From the cell containing the given text, extract its center point as (x, y) coordinate. 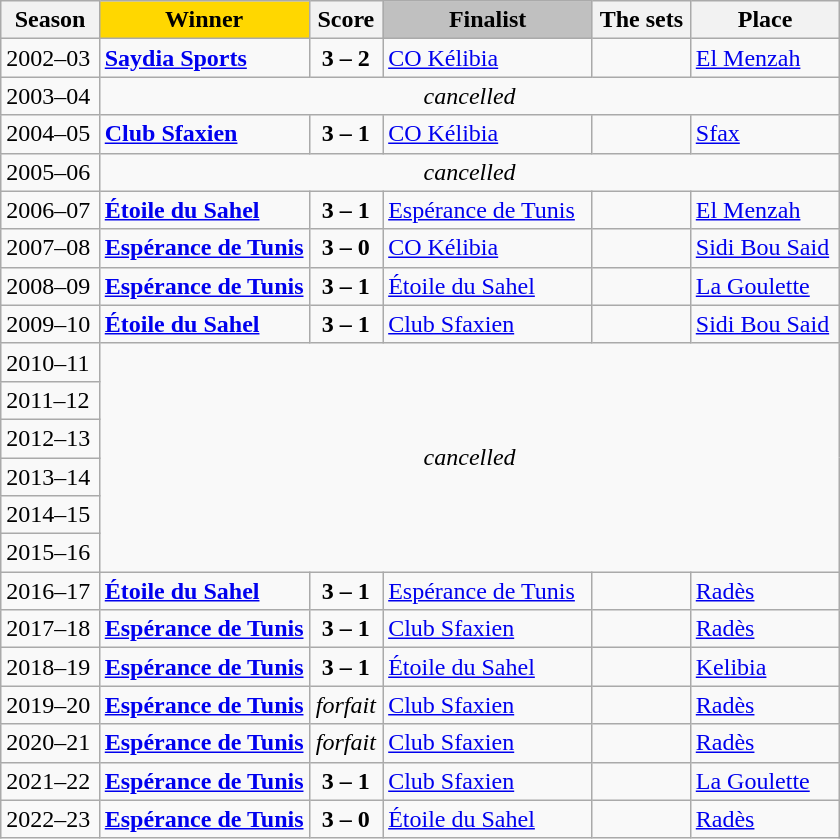
Finalist (488, 20)
2022–23 (50, 819)
Winner (204, 20)
2008–09 (50, 286)
2007–08 (50, 248)
2018–19 (50, 667)
Score (346, 20)
2021–22 (50, 781)
Season (50, 20)
2017–18 (50, 629)
Sfax (765, 134)
2004–05 (50, 134)
Kelibia (765, 667)
2020–21 (50, 743)
The sets (641, 20)
2015–16 (50, 553)
2002–03 (50, 58)
2012–13 (50, 438)
Saydia Sports (204, 58)
2011–12 (50, 400)
2019–20 (50, 705)
3 – 2 (346, 58)
2003–04 (50, 96)
2014–15 (50, 515)
2009–10 (50, 324)
2016–17 (50, 591)
2010–11 (50, 362)
Place (765, 20)
2005–06 (50, 172)
2006–07 (50, 210)
2013–14 (50, 477)
